Determine the (X, Y) coordinate at the center of the cell enclosing the given text.  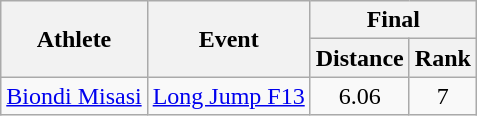
6.06 (360, 96)
Final (393, 20)
Rank (442, 58)
Biondi Misasi (74, 96)
7 (442, 96)
Athlete (74, 39)
Distance (360, 58)
Event (228, 39)
Long Jump F13 (228, 96)
